Extract the [X, Y] coordinate from the center of the cell holding the provided text.  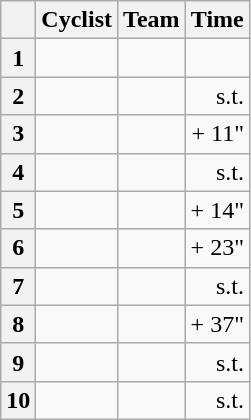
Cyclist [77, 20]
5 [18, 210]
1 [18, 58]
2 [18, 96]
4 [18, 172]
8 [18, 324]
+ 14" [217, 210]
3 [18, 134]
10 [18, 400]
6 [18, 248]
+ 37" [217, 324]
Team [152, 20]
+ 11" [217, 134]
+ 23" [217, 248]
9 [18, 362]
Time [217, 20]
7 [18, 286]
